From the cell containing the given text, extract its center point as [x, y] coordinate. 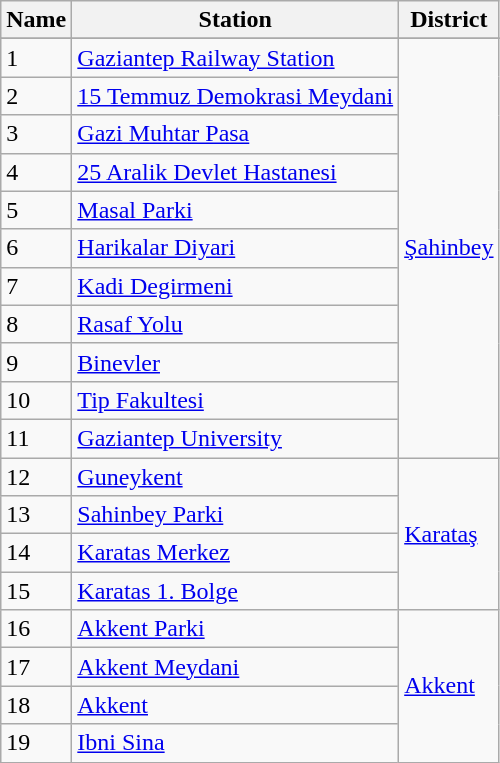
6 [36, 248]
3 [36, 134]
2 [36, 96]
Tip Fakultesi [236, 400]
5 [36, 210]
Kadi Degirmeni [236, 286]
Ibni Sina [236, 743]
Şahinbey [449, 248]
Gazi Muhtar Pasa [236, 134]
Masal Parki [236, 210]
12 [36, 477]
Station [236, 20]
10 [36, 400]
15 Temmuz Demokrasi Meydani [236, 96]
18 [36, 705]
Karataş [449, 534]
Akkent Meydani [236, 667]
9 [36, 362]
13 [36, 515]
Gaziantep Railway Station [236, 58]
25 Aralik Devlet Hastanesi [236, 172]
District [449, 20]
8 [36, 324]
Gaziantep University [236, 438]
Harikalar Diyari [236, 248]
17 [36, 667]
Binevler [236, 362]
Akkent Parki [236, 629]
Sahinbey Parki [236, 515]
Name [36, 20]
Rasaf Yolu [236, 324]
7 [36, 286]
Karatas 1. Bolge [236, 591]
14 [36, 553]
16 [36, 629]
19 [36, 743]
11 [36, 438]
15 [36, 591]
4 [36, 172]
Guneykent [236, 477]
Karatas Merkez [236, 553]
1 [36, 58]
